From the cell containing the given text, extract its center point as (X, Y) coordinate. 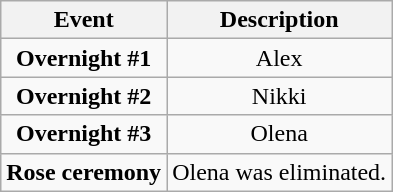
Alex (280, 58)
Rose ceremony (84, 172)
Olena (280, 134)
Description (280, 20)
Event (84, 20)
Olena was eliminated. (280, 172)
Overnight #1 (84, 58)
Overnight #3 (84, 134)
Nikki (280, 96)
Overnight #2 (84, 96)
